Search for the cell housing the specified text and yield its (x, y) center coordinate. 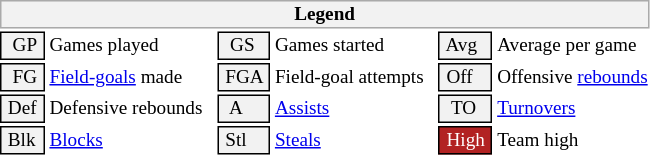
TO (466, 108)
Offensive rebounds (573, 77)
FGA (244, 77)
Avg (466, 46)
GP (22, 46)
High (466, 140)
Turnovers (573, 108)
FG (22, 77)
Blk (22, 140)
Games started (354, 46)
Average per game (573, 46)
Assists (354, 108)
A (244, 108)
Stl (244, 140)
Games played (131, 46)
Defensive rebounds (131, 108)
GS (244, 46)
Field-goals made (131, 77)
Legend (324, 14)
Def (22, 108)
Off (466, 77)
Blocks (131, 140)
Field-goal attempts (354, 77)
Team high (573, 140)
Steals (354, 140)
